Return the [x, y] coordinate for the center point of the cell that contains the specified text.  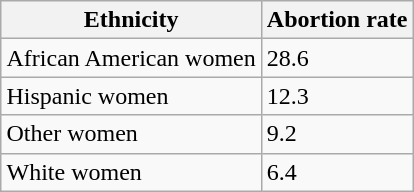
Abortion rate [337, 20]
9.2 [337, 134]
African American women [131, 58]
28.6 [337, 58]
6.4 [337, 172]
White women [131, 172]
Hispanic women [131, 96]
12.3 [337, 96]
Ethnicity [131, 20]
Other women [131, 134]
